Pinpoint the cell where the given text exists, returning its (x, y) midpoint coordinate. 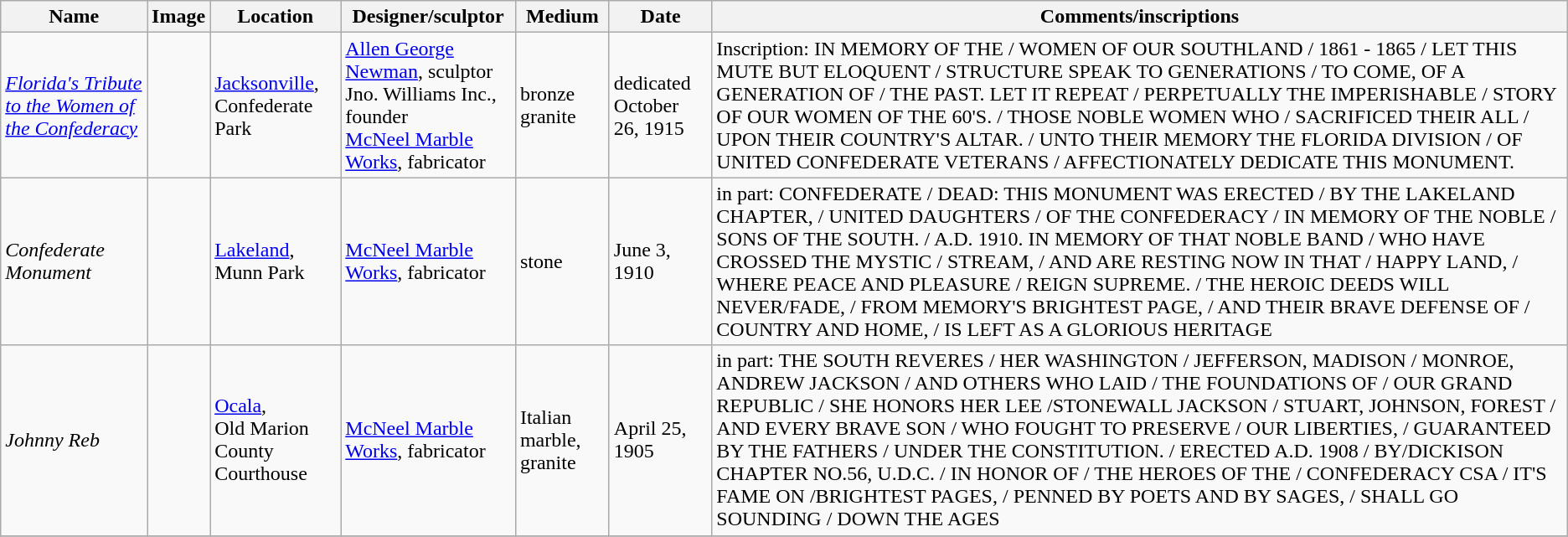
Italian marble, granite (562, 441)
Ocala,Old Marion County Courthouse (276, 441)
Name (74, 17)
Comments/inscriptions (1139, 17)
June 3, 1910 (660, 261)
bronzegranite (562, 106)
April 25, 1905 (660, 441)
Confederate Monument (74, 261)
dedicated October 26, 1915 (660, 106)
Date (660, 17)
Designer/sculptor (429, 17)
Johnny Reb (74, 441)
stone (562, 261)
Medium (562, 17)
Jacksonville,Confederate Park (276, 106)
Florida's Tribute to the Women of the Confederacy (74, 106)
Allen George Newman, sculptorJno. Williams Inc., founderMcNeel Marble Works, fabricator (429, 106)
Lakeland,Munn Park (276, 261)
Location (276, 17)
Image (179, 17)
